Return the (x, y) coordinate for the center point of the cell that contains the specified text.  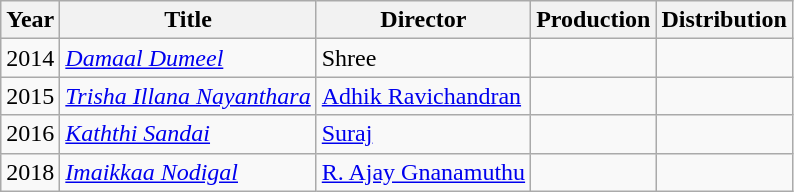
Trisha Illana Nayanthara (188, 96)
Adhik Ravichandran (423, 96)
2015 (30, 96)
Imaikkaa Nodigal (188, 172)
Director (423, 20)
Year (30, 20)
R. Ajay Gnanamuthu (423, 172)
Kaththi Sandai (188, 134)
2014 (30, 58)
Distribution (724, 20)
Title (188, 20)
Damaal Dumeel (188, 58)
Suraj (423, 134)
2016 (30, 134)
Shree (423, 58)
Production (594, 20)
2018 (30, 172)
